Detect which cell encompasses the target text, then output its (x, y) center coordinate. 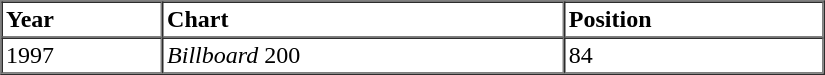
Year (82, 20)
Position (694, 20)
Chart (364, 20)
1997 (82, 56)
84 (694, 56)
Billboard 200 (364, 56)
